Identify which cell holds the provided text, then report its [X, Y] central coordinate. 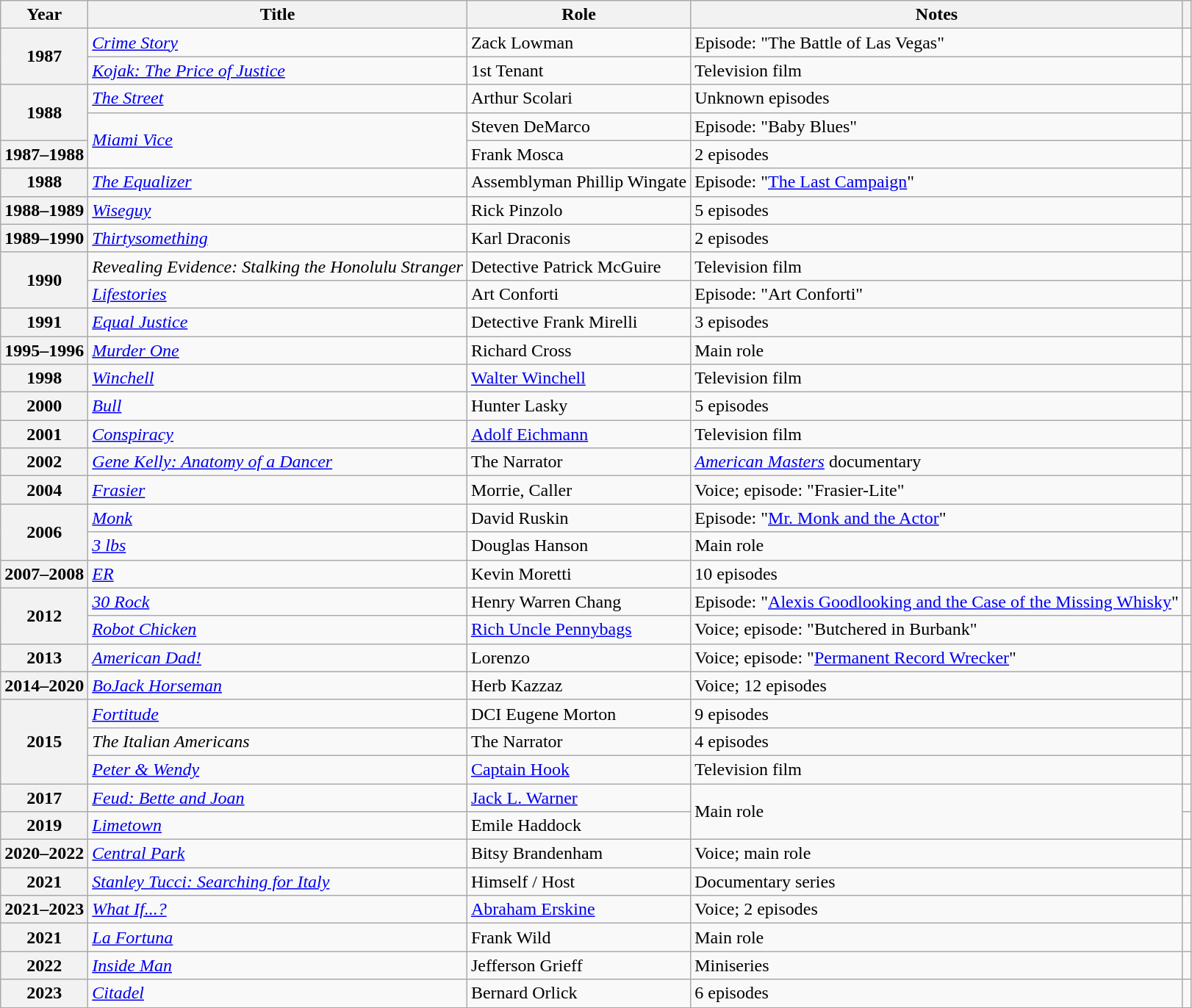
3 lbs [278, 546]
Miniseries [937, 965]
Episode: "Art Conforti" [937, 294]
2014–2020 [44, 685]
2019 [44, 826]
BoJack Horseman [278, 685]
2015 [44, 741]
1987 [44, 57]
2007–2008 [44, 574]
Peter & Wendy [278, 769]
Art Conforti [578, 294]
Notes [937, 15]
Feud: Bette and Joan [278, 797]
Jack L. Warner [578, 797]
Morrie, Caller [578, 490]
Bitsy Brandenham [578, 854]
Voice; main role [937, 854]
Rich Uncle Pennybags [578, 630]
2001 [44, 434]
Stanley Tucci: Searching for Italy [278, 882]
2017 [44, 797]
Episode: "Baby Blues" [937, 126]
Robot Chicken [278, 630]
2013 [44, 658]
1995–1996 [44, 350]
Douglas Hanson [578, 546]
Richard Cross [578, 350]
Lorenzo [578, 658]
Bull [278, 406]
Unknown episodes [937, 98]
Voice; episode: "Butchered in Burbank" [937, 630]
American Dad! [278, 658]
David Ruskin [578, 518]
Karl Draconis [578, 238]
Year [44, 15]
Voice; episode: "Permanent Record Wrecker" [937, 658]
Gene Kelly: Anatomy of a Dancer [278, 462]
Assemblyman Phillip Wingate [578, 182]
Episode: "Alexis Goodlooking and the Case of the Missing Whisky" [937, 602]
Adolf Eichmann [578, 434]
Voice; 2 episodes [937, 910]
Conspiracy [278, 434]
1990 [44, 280]
Hunter Lasky [578, 406]
2020–2022 [44, 854]
Rick Pinzolo [578, 210]
Kevin Moretti [578, 574]
Jefferson Grieff [578, 965]
Central Park [278, 854]
1991 [44, 322]
What If...? [278, 910]
30 Rock [278, 602]
DCI Eugene Morton [578, 713]
Frasier [278, 490]
2022 [44, 965]
The Street [278, 98]
1989–1990 [44, 238]
Detective Patrick McGuire [578, 266]
Citadel [278, 993]
1987–1988 [44, 154]
Thirtysomething [278, 238]
Limetown [278, 826]
Inside Man [278, 965]
2006 [44, 532]
2000 [44, 406]
Voice; episode: "Frasier-Lite" [937, 490]
Frank Mosca [578, 154]
Crime Story [278, 43]
Revealing Evidence: Stalking the Honolulu Stranger [278, 266]
Captain Hook [578, 769]
Fortitude [278, 713]
10 episodes [937, 574]
ER [278, 574]
Frank Wild [578, 937]
Equal Justice [278, 322]
1988–1989 [44, 210]
Miami Vice [278, 140]
Bernard Orlick [578, 993]
2021–2023 [44, 910]
2002 [44, 462]
1st Tenant [578, 71]
6 episodes [937, 993]
9 episodes [937, 713]
Monk [278, 518]
The Italian Americans [278, 741]
Abraham Erskine [578, 910]
Zack Lowman [578, 43]
Herb Kazzaz [578, 685]
Himself / Host [578, 882]
Emile Haddock [578, 826]
La Fortuna [278, 937]
Episode: "The Last Campaign" [937, 182]
2004 [44, 490]
4 episodes [937, 741]
Murder One [278, 350]
Role [578, 15]
Kojak: The Price of Justice [278, 71]
1998 [44, 378]
Episode: "The Battle of Las Vegas" [937, 43]
Arthur Scolari [578, 98]
2023 [44, 993]
Winchell [278, 378]
Documentary series [937, 882]
Walter Winchell [578, 378]
Detective Frank Mirelli [578, 322]
3 episodes [937, 322]
Lifestories [278, 294]
Steven DeMarco [578, 126]
Wiseguy [278, 210]
Episode: "Mr. Monk and the Actor" [937, 518]
2012 [44, 616]
The Equalizer [278, 182]
Henry Warren Chang [578, 602]
Voice; 12 episodes [937, 685]
Title [278, 15]
American Masters documentary [937, 462]
